Identify which cell holds the provided text, then report its [X, Y] central coordinate. 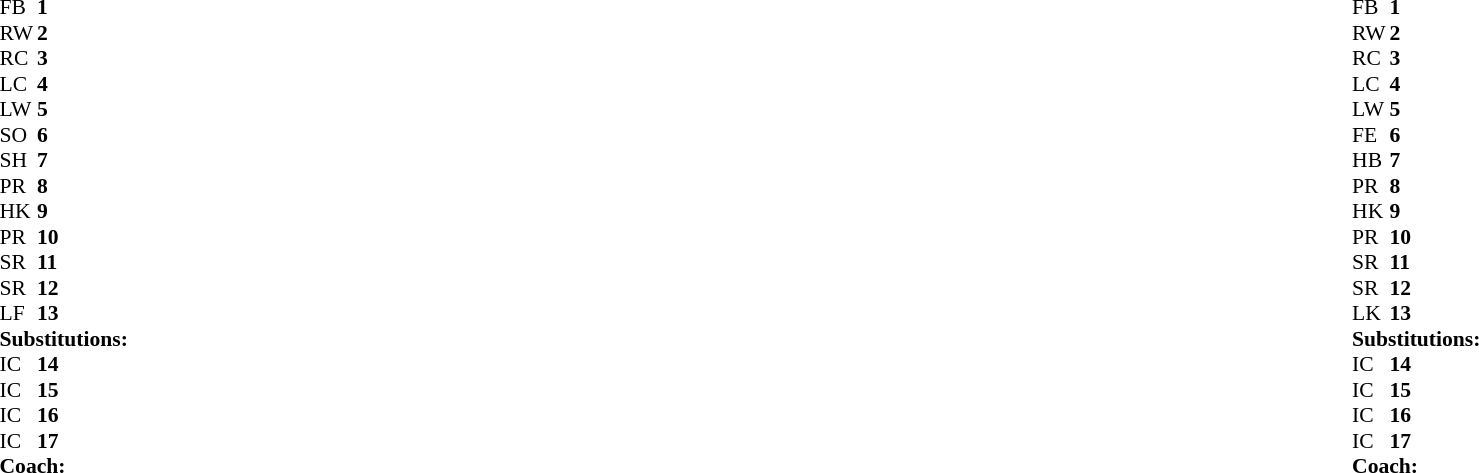
Substitutions: [64, 339]
FE [1371, 135]
LF [19, 313]
HB [1371, 161]
SH [19, 161]
SO [19, 135]
LK [1371, 313]
